Identify which cell holds the provided text, then report its [x, y] central coordinate. 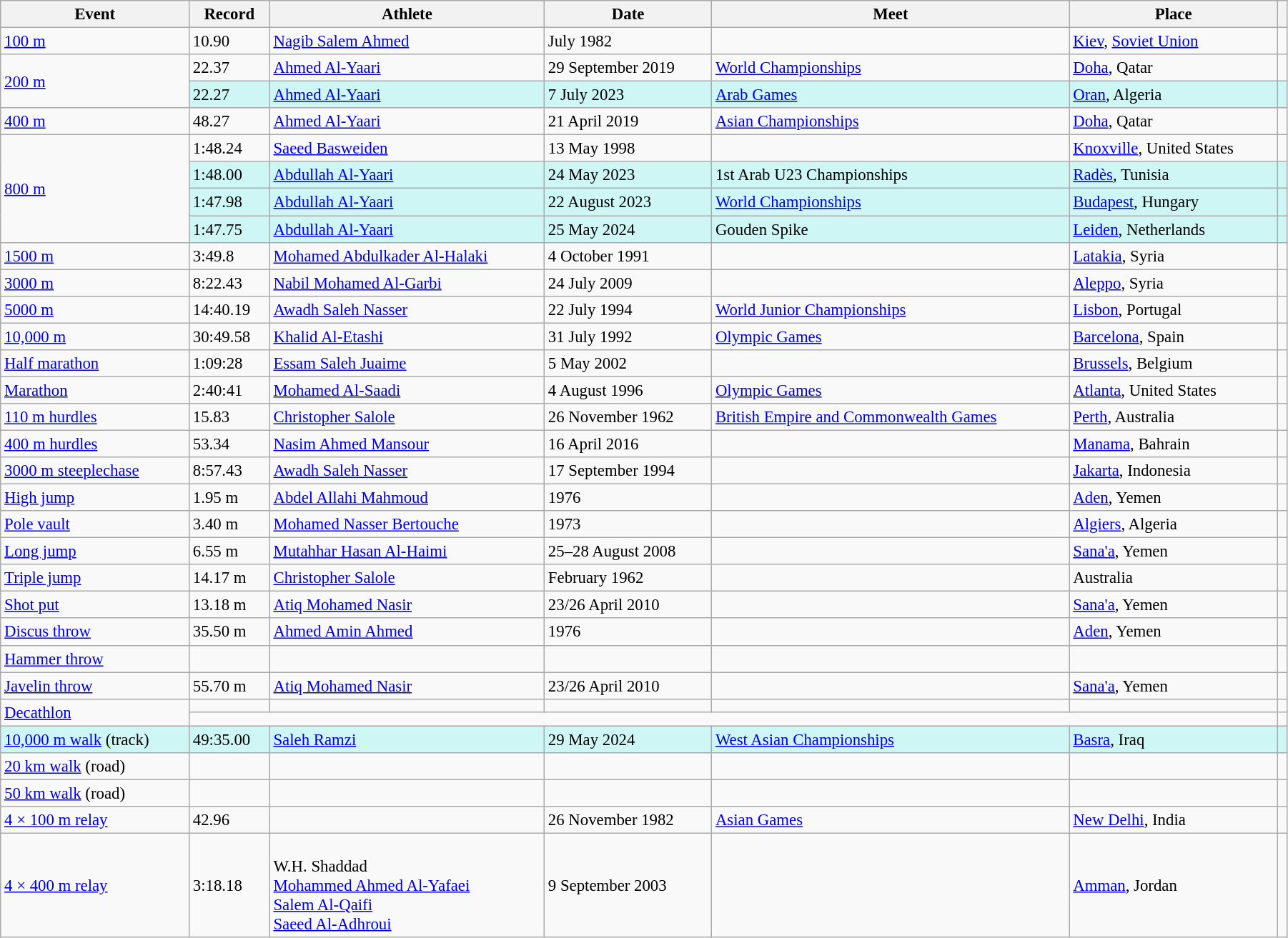
Jakarta, Indonesia [1174, 471]
Record [230, 14]
3.40 m [230, 524]
Meet [891, 14]
Oran, Algeria [1174, 95]
Decathlon [95, 712]
22.27 [230, 95]
Half marathon [95, 364]
1:48.00 [230, 175]
10.90 [230, 41]
31 July 1992 [628, 336]
53.34 [230, 444]
Nasim Ahmed Mansour [407, 444]
6.55 m [230, 552]
25 May 2024 [628, 229]
Basra, Iraq [1174, 739]
14:40.19 [230, 309]
Mutahhar Hasan Al-Haimi [407, 552]
Mohamed Abdulkader Al-Halaki [407, 256]
February 1962 [628, 578]
3000 m [95, 283]
Atlanta, United States [1174, 390]
Shot put [95, 605]
2:40:41 [230, 390]
3000 m steeplechase [95, 471]
Aleppo, Syria [1174, 283]
4 × 100 m relay [95, 820]
Mohamed Al-Saadi [407, 390]
Lisbon, Portugal [1174, 309]
14.17 m [230, 578]
Date [628, 14]
Knoxville, United States [1174, 149]
1973 [628, 524]
Triple jump [95, 578]
26 November 1982 [628, 820]
Barcelona, Spain [1174, 336]
8:22.43 [230, 283]
1:09:28 [230, 364]
Pole vault [95, 524]
1.95 m [230, 498]
25–28 August 2008 [628, 552]
Ahmed Amin Ahmed [407, 632]
Arab Games [891, 95]
200 m [95, 81]
Saeed Basweiden [407, 149]
35.50 m [230, 632]
400 m hurdles [95, 444]
Asian Championships [891, 121]
400 m [95, 121]
Asian Games [891, 820]
Radès, Tunisia [1174, 175]
High jump [95, 498]
22.37 [230, 68]
13 May 1998 [628, 149]
Khalid Al-Etashi [407, 336]
Mohamed Nasser Bertouche [407, 524]
World Junior Championships [891, 309]
8:57.43 [230, 471]
4 October 1991 [628, 256]
55.70 m [230, 686]
3:49.8 [230, 256]
24 May 2023 [628, 175]
4 August 1996 [628, 390]
50 km walk (road) [95, 793]
22 August 2023 [628, 202]
Saleh Ramzi [407, 739]
17 September 1994 [628, 471]
9 September 2003 [628, 885]
Amman, Jordan [1174, 885]
29 September 2019 [628, 68]
5000 m [95, 309]
Essam Saleh Juaime [407, 364]
Hammer throw [95, 659]
30:49.58 [230, 336]
Budapest, Hungary [1174, 202]
Discus throw [95, 632]
Nagib Salem Ahmed [407, 41]
10,000 m [95, 336]
42.96 [230, 820]
Long jump [95, 552]
1st Arab U23 Championships [891, 175]
100 m [95, 41]
W.H. ShaddadMohammed Ahmed Al-YafaeiSalem Al-QaifiSaeed Al-Adhroui [407, 885]
Event [95, 14]
800 m [95, 189]
20 km walk (road) [95, 767]
13.18 m [230, 605]
15.83 [230, 417]
Manama, Bahrain [1174, 444]
10,000 m walk (track) [95, 739]
Kiev, Soviet Union [1174, 41]
Algiers, Algeria [1174, 524]
1:47.75 [230, 229]
Australia [1174, 578]
4 × 400 m relay [95, 885]
22 July 1994 [628, 309]
1:47.98 [230, 202]
16 April 2016 [628, 444]
Athlete [407, 14]
Latakia, Syria [1174, 256]
Javelin throw [95, 686]
West Asian Championships [891, 739]
21 April 2019 [628, 121]
Gouden Spike [891, 229]
26 November 1962 [628, 417]
3:18.18 [230, 885]
Perth, Australia [1174, 417]
1500 m [95, 256]
110 m hurdles [95, 417]
1:48.24 [230, 149]
New Delhi, India [1174, 820]
Brussels, Belgium [1174, 364]
Place [1174, 14]
29 May 2024 [628, 739]
Abdel Allahi Mahmoud [407, 498]
Marathon [95, 390]
Nabil Mohamed Al-Garbi [407, 283]
British Empire and Commonwealth Games [891, 417]
5 May 2002 [628, 364]
24 July 2009 [628, 283]
July 1982 [628, 41]
49:35.00 [230, 739]
Leiden, Netherlands [1174, 229]
48.27 [230, 121]
7 July 2023 [628, 95]
